Detect which cell encompasses the target text, then output its [X, Y] center coordinate. 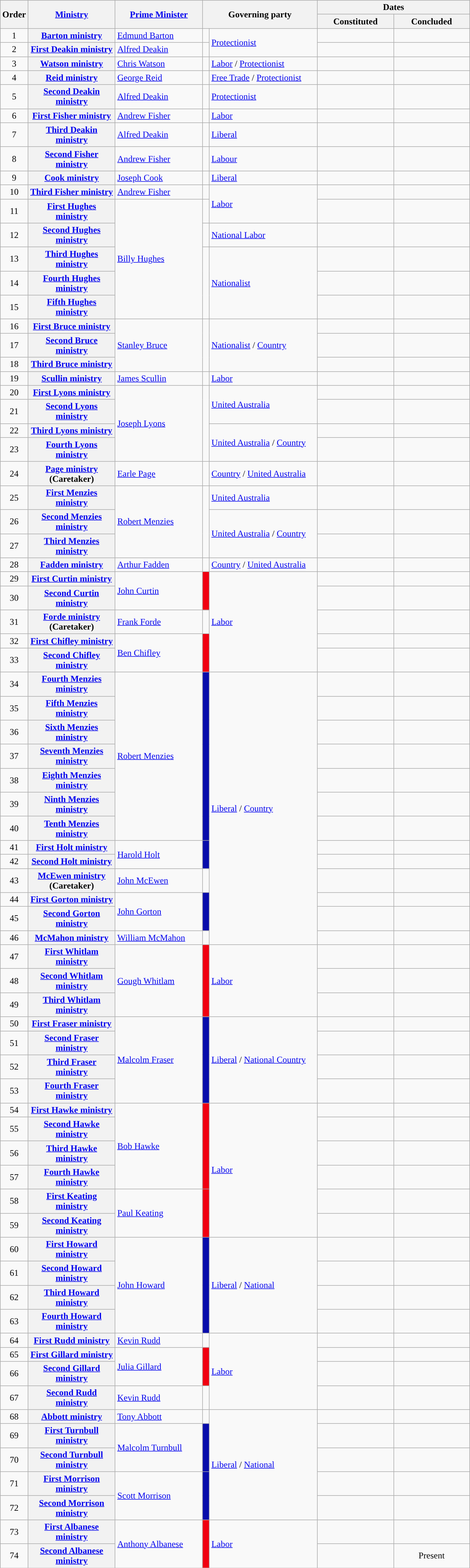
First Holt ministry [72, 847]
Joseph Cook [159, 178]
32 [14, 641]
Second Albanese ministry [72, 1555]
38 [14, 780]
18 [14, 364]
21 [14, 412]
65 [14, 1354]
9 [14, 178]
60 [14, 1250]
Third Fisher ministry [72, 192]
Julia Gillard [159, 1366]
Second Fraser ministry [72, 1043]
67 [14, 1397]
First Menzies ministry [72, 497]
47 [14, 957]
National Labor [263, 235]
McEwen ministry(Caretaker) [72, 880]
70 [14, 1459]
First Hughes ministry [72, 211]
22 [14, 430]
Eighth Menzies ministry [72, 780]
46 [14, 938]
Bob Hawke [159, 1146]
Barton ministry [72, 35]
McMahon ministry [72, 938]
36 [14, 732]
First Hawke ministry [72, 1110]
John McEwen [159, 880]
51 [14, 1043]
Second Gorton ministry [72, 918]
Present [432, 1555]
42 [14, 861]
Second Howard ministry [72, 1273]
Page ministry(Caretaker) [72, 474]
Ministry [72, 14]
Chris Watson [159, 64]
33 [14, 660]
Scott Morrison [159, 1496]
17 [14, 345]
Earle Page [159, 474]
56 [14, 1153]
59 [14, 1225]
Fifth Menzies ministry [72, 708]
Watson ministry [72, 64]
John Curtin [159, 591]
James Scullin [159, 378]
43 [14, 880]
First Turnbull ministry [72, 1436]
John Gorton [159, 912]
First Gillard ministry [72, 1354]
Seventh Menzies ministry [72, 756]
55 [14, 1129]
58 [14, 1201]
First Bruce ministry [72, 326]
Constituted [355, 21]
12 [14, 235]
37 [14, 756]
Labor / Protectionist [263, 64]
11 [14, 211]
Scullin ministry [72, 378]
Second Hawke ministry [72, 1129]
Nationalist / Country [263, 345]
William McMahon [159, 938]
Third Howard ministry [72, 1298]
31 [14, 622]
41 [14, 847]
23 [14, 449]
Second Chifley ministry [72, 660]
Second Menzies ministry [72, 522]
Third Bruce ministry [72, 364]
Second Gillard ministry [72, 1374]
14 [14, 283]
First Keating ministry [72, 1201]
52 [14, 1067]
Paul Keating [159, 1213]
45 [14, 918]
74 [14, 1555]
72 [14, 1507]
Sixth Menzies ministry [72, 732]
Ninth Menzies ministry [72, 804]
Arthur Fadden [159, 565]
Ben Chifley [159, 653]
Nationalist [263, 283]
Labour [263, 159]
Prime Minister [159, 14]
First Fraser ministry [72, 1024]
10 [14, 192]
Fourth Menzies ministry [72, 684]
63 [14, 1321]
48 [14, 981]
First Gorton ministry [72, 900]
Cook ministry [72, 178]
Malcolm Fraser [159, 1060]
Reid ministry [72, 78]
Tenth Menzies ministry [72, 828]
66 [14, 1374]
Third Menzies ministry [72, 545]
40 [14, 828]
Third Hawke ministry [72, 1153]
3 [14, 64]
George Reid [159, 78]
5 [14, 97]
Gough Whitlam [159, 981]
Liberal / Country [263, 808]
Second Morrison ministry [72, 1507]
29 [14, 579]
Concluded [432, 21]
7 [14, 134]
First Albanese ministry [72, 1532]
71 [14, 1484]
Second Holt ministry [72, 861]
25 [14, 497]
Harold Holt [159, 854]
64 [14, 1340]
30 [14, 598]
First Morrison ministry [72, 1484]
34 [14, 684]
Second Lyons ministry [72, 412]
Fadden ministry [72, 565]
Second Rudd ministry [72, 1397]
39 [14, 804]
28 [14, 565]
Edmund Barton [159, 35]
Second Whitlam ministry [72, 981]
54 [14, 1110]
6 [14, 116]
20 [14, 392]
Third Deakin ministry [72, 134]
Third Fraser ministry [72, 1067]
First Curtin ministry [72, 579]
Dates [394, 7]
First Fisher ministry [72, 116]
69 [14, 1436]
73 [14, 1532]
Second Fisher ministry [72, 159]
Second Deakin ministry [72, 97]
First Deakin ministry [72, 50]
Third Lyons ministry [72, 430]
Fourth Lyons ministry [72, 449]
24 [14, 474]
16 [14, 326]
First Lyons ministry [72, 392]
Free Trade / Protectionist [263, 78]
Second Curtin ministry [72, 598]
26 [14, 522]
Second Keating ministry [72, 1225]
John Howard [159, 1285]
Fourth Howard ministry [72, 1321]
27 [14, 545]
15 [14, 307]
2 [14, 50]
61 [14, 1273]
Third Whitlam ministry [72, 1005]
Third Hughes ministry [72, 259]
Fourth Hughes ministry [72, 283]
Second Hughes ministry [72, 235]
57 [14, 1177]
19 [14, 378]
1 [14, 35]
50 [14, 1024]
Malcolm Turnbull [159, 1448]
Liberal / National Country [263, 1060]
13 [14, 259]
Tony Abbott [159, 1417]
First Chifley ministry [72, 641]
Fifth Hughes ministry [72, 307]
53 [14, 1091]
First Rudd ministry [72, 1340]
Anthony Albanese [159, 1544]
Fourth Hawke ministry [72, 1177]
Fourth Fraser ministry [72, 1091]
First Howard ministry [72, 1250]
4 [14, 78]
Frank Forde [159, 622]
Second Turnbull ministry [72, 1459]
Second Bruce ministry [72, 345]
Order [14, 14]
35 [14, 708]
Joseph Lyons [159, 423]
Governing party [260, 14]
Abbott ministry [72, 1417]
68 [14, 1417]
Stanley Bruce [159, 345]
Forde ministry(Caretaker) [72, 622]
49 [14, 1005]
Billy Hughes [159, 259]
8 [14, 159]
44 [14, 900]
First Whitlam ministry [72, 957]
62 [14, 1298]
